Return (X, Y) of the center of cell containing provided text 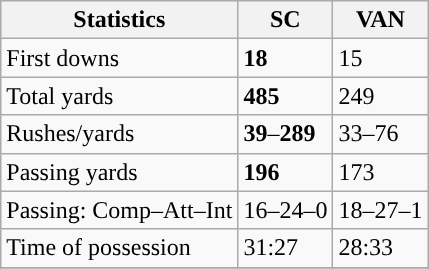
16–24–0 (286, 210)
First downs (120, 58)
Rushes/yards (120, 134)
Total yards (120, 96)
39–289 (286, 134)
31:27 (286, 248)
Statistics (120, 20)
173 (380, 172)
VAN (380, 20)
485 (286, 96)
196 (286, 172)
28:33 (380, 248)
18 (286, 58)
SC (286, 20)
18–27–1 (380, 210)
249 (380, 96)
Time of possession (120, 248)
33–76 (380, 134)
15 (380, 58)
Passing: Comp–Att–Int (120, 210)
Passing yards (120, 172)
